Capture the cell that displays the provided text and extract its (x, y) central coordinate. 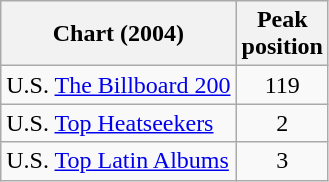
3 (282, 161)
U.S. Top Latin Albums (118, 161)
Peakposition (282, 34)
U.S. The Billboard 200 (118, 85)
119 (282, 85)
U.S. Top Heatseekers (118, 123)
Chart (2004) (118, 34)
2 (282, 123)
